Pinpoint the cell where the given text exists, returning its [X, Y] midpoint coordinate. 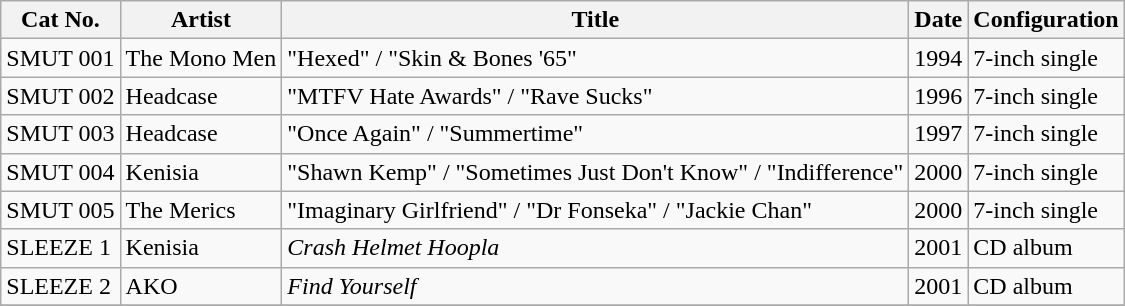
"Shawn Kemp" / "Sometimes Just Don't Know" / "Indifference" [596, 172]
Configuration [1046, 20]
The Mono Men [201, 58]
SMUT 004 [60, 172]
Date [938, 20]
SMUT 002 [60, 96]
"Once Again" / "Summertime" [596, 134]
1994 [938, 58]
Crash Helmet Hoopla [596, 248]
AKO [201, 286]
Find Yourself [596, 286]
"MTFV Hate Awards" / "Rave Sucks" [596, 96]
SLEEZE 1 [60, 248]
"Hexed" / "Skin & Bones '65" [596, 58]
Cat No. [60, 20]
SMUT 003 [60, 134]
1997 [938, 134]
Title [596, 20]
SMUT 001 [60, 58]
1996 [938, 96]
Artist [201, 20]
SLEEZE 2 [60, 286]
"Imaginary Girlfriend" / "Dr Fonseka" / "Jackie Chan" [596, 210]
SMUT 005 [60, 210]
The Merics [201, 210]
